Detect which cell encompasses the target text, then output its (x, y) center coordinate. 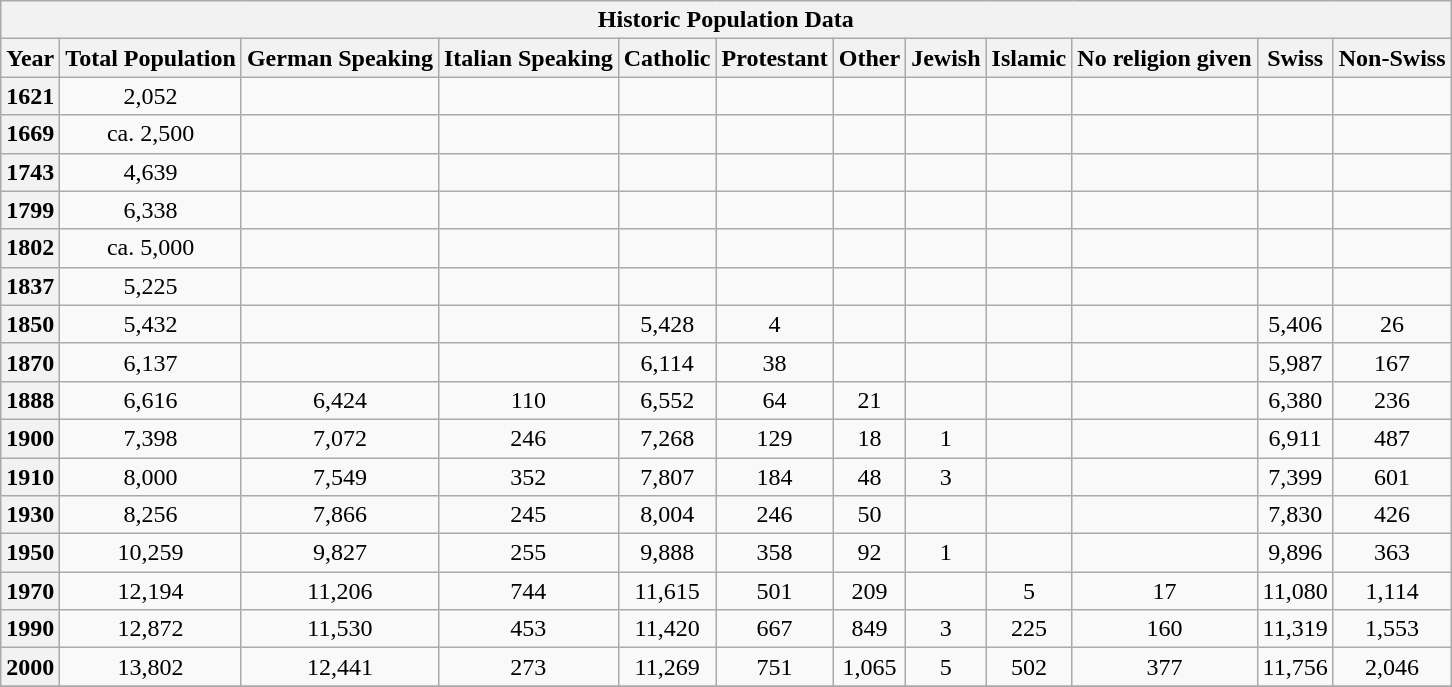
Protestant (774, 58)
1950 (30, 553)
6,338 (151, 210)
502 (1029, 667)
48 (869, 477)
11,269 (667, 667)
8,000 (151, 477)
8,004 (667, 515)
110 (528, 400)
38 (774, 362)
92 (869, 553)
11,530 (340, 629)
1669 (30, 134)
160 (1164, 629)
2000 (30, 667)
2,052 (151, 96)
11,319 (1295, 629)
Jewish (946, 58)
ca. 5,000 (151, 248)
1910 (30, 477)
487 (1392, 438)
751 (774, 667)
7,807 (667, 477)
667 (774, 629)
7,398 (151, 438)
209 (869, 591)
18 (869, 438)
Year (30, 58)
1900 (30, 438)
167 (1392, 362)
Total Population (151, 58)
Italian Speaking (528, 58)
358 (774, 553)
10,259 (151, 553)
2,046 (1392, 667)
377 (1164, 667)
German Speaking (340, 58)
9,888 (667, 553)
1799 (30, 210)
1743 (30, 172)
ca. 2,500 (151, 134)
1970 (30, 591)
7,549 (340, 477)
1837 (30, 286)
1802 (30, 248)
1850 (30, 324)
Other (869, 58)
1888 (30, 400)
11,420 (667, 629)
4,639 (151, 172)
11,080 (1295, 591)
11,206 (340, 591)
1870 (30, 362)
9,896 (1295, 553)
12,872 (151, 629)
236 (1392, 400)
453 (528, 629)
255 (528, 553)
7,399 (1295, 477)
12,194 (151, 591)
No religion given (1164, 58)
601 (1392, 477)
6,552 (667, 400)
1,114 (1392, 591)
21 (869, 400)
6,380 (1295, 400)
1,553 (1392, 629)
11,756 (1295, 667)
5,987 (1295, 362)
7,072 (340, 438)
225 (1029, 629)
744 (528, 591)
12,441 (340, 667)
7,268 (667, 438)
273 (528, 667)
426 (1392, 515)
17 (1164, 591)
26 (1392, 324)
9,827 (340, 553)
64 (774, 400)
6,137 (151, 362)
501 (774, 591)
6,911 (1295, 438)
50 (869, 515)
184 (774, 477)
1990 (30, 629)
13,802 (151, 667)
6,114 (667, 362)
7,830 (1295, 515)
4 (774, 324)
352 (528, 477)
5,406 (1295, 324)
363 (1392, 553)
129 (774, 438)
245 (528, 515)
849 (869, 629)
5,432 (151, 324)
5,428 (667, 324)
Islamic (1029, 58)
1621 (30, 96)
7,866 (340, 515)
11,615 (667, 591)
5,225 (151, 286)
6,424 (340, 400)
Historic Population Data (726, 20)
Catholic (667, 58)
Non-Swiss (1392, 58)
1930 (30, 515)
Swiss (1295, 58)
1,065 (869, 667)
8,256 (151, 515)
6,616 (151, 400)
